Output the (X, Y) coordinate of the center of the cell containing the given text.  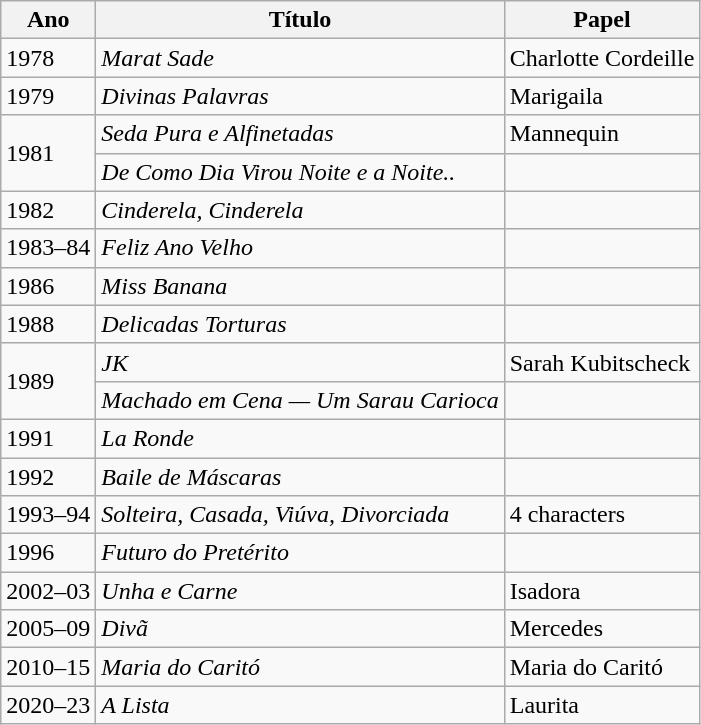
Solteira, Casada, Viúva, Divorciada (300, 515)
A Lista (300, 705)
Divinas Palavras (300, 96)
Sarah Kubitscheck (602, 362)
Isadora (602, 591)
1989 (48, 381)
Feliz Ano Velho (300, 248)
Título (300, 20)
Mercedes (602, 629)
2010–15 (48, 667)
Delicadas Torturas (300, 324)
1978 (48, 58)
1992 (48, 477)
Baile de Máscaras (300, 477)
1983–84 (48, 248)
Seda Pura e Alfinetadas (300, 134)
JK (300, 362)
Machado em Cena — Um Sarau Carioca (300, 400)
2002–03 (48, 591)
Ano (48, 20)
1996 (48, 553)
Cinderela, Cinderela (300, 210)
4 characters (602, 515)
Unha e Carne (300, 591)
2005–09 (48, 629)
1986 (48, 286)
2020–23 (48, 705)
Futuro do Pretérito (300, 553)
Marigaila (602, 96)
Miss Banana (300, 286)
1981 (48, 153)
Marat Sade (300, 58)
Divã (300, 629)
Mannequin (602, 134)
Laurita (602, 705)
1991 (48, 438)
Papel (602, 20)
1982 (48, 210)
1993–94 (48, 515)
1988 (48, 324)
Charlotte Cordeille (602, 58)
De Como Dia Virou Noite e a Noite.. (300, 172)
La Ronde (300, 438)
1979 (48, 96)
